Identify which cell holds the provided text, then report its [x, y] central coordinate. 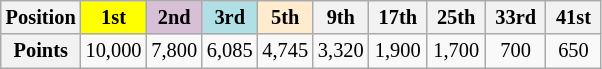
41st [574, 17]
4,745 [285, 51]
9th [341, 17]
1,700 [456, 51]
6,085 [230, 51]
5th [285, 17]
Position [41, 17]
1,900 [398, 51]
3,320 [341, 51]
650 [574, 51]
2nd [174, 17]
17th [398, 17]
7,800 [174, 51]
Points [41, 51]
10,000 [114, 51]
25th [456, 17]
700 [516, 51]
3rd [230, 17]
33rd [516, 17]
1st [114, 17]
